Return (x, y) of the center of cell containing provided text 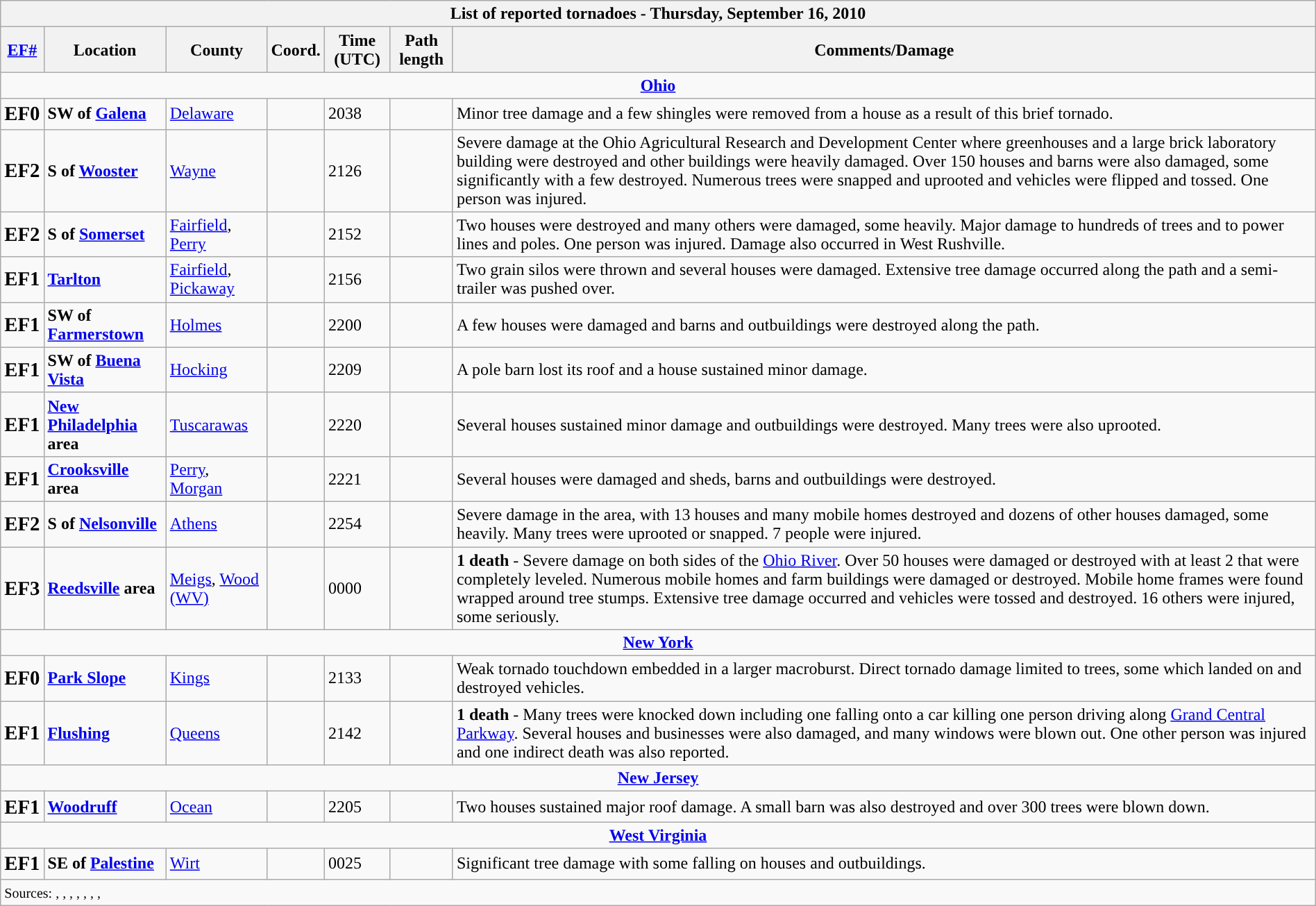
2152 (357, 235)
2142 (357, 733)
SE of Palestine (105, 864)
Path length (421, 50)
Crooksville area (105, 479)
Woodruff (105, 807)
2205 (357, 807)
County (217, 50)
2126 (357, 171)
EF# (22, 50)
Park Slope (105, 679)
Queens (217, 733)
Several houses were damaged and sheds, barns and outbuildings were destroyed. (884, 479)
Tarlton (105, 279)
Athens (217, 523)
SW of Galena (105, 114)
S of Nelsonville (105, 523)
2221 (357, 479)
Time (UTC) (357, 50)
Delaware (217, 114)
SW of Farmerstown (105, 325)
Flushing (105, 733)
Several houses sustained minor damage and outbuildings were destroyed. Many trees were also uprooted. (884, 424)
Significant tree damage with some falling on houses and outbuildings. (884, 864)
Tuscarawas (217, 424)
Perry, Morgan (217, 479)
Weak tornado touchdown embedded in a larger macroburst. Direct tornado damage limited to trees, some which landed on and destroyed vehicles. (884, 679)
New York (658, 643)
Sources: , , , , , , , (658, 892)
Meigs, Wood (WV) (217, 589)
0000 (357, 589)
S of Wooster (105, 171)
2156 (357, 279)
2220 (357, 424)
EF3 (22, 589)
2209 (357, 369)
A pole barn lost its roof and a house sustained minor damage. (884, 369)
Location (105, 50)
Hocking (217, 369)
List of reported tornadoes - Thursday, September 16, 2010 (658, 14)
New Philadelphia area (105, 424)
0025 (357, 864)
Kings (217, 679)
2133 (357, 679)
2038 (357, 114)
Comments/Damage (884, 50)
Two grain silos were thrown and several houses were damaged. Extensive tree damage occurred along the path and a semi-trailer was pushed over. (884, 279)
West Virginia (658, 835)
Minor tree damage and a few shingles were removed from a house as a result of this brief tornado. (884, 114)
Wayne (217, 171)
Ocean (217, 807)
Wirt (217, 864)
Coord. (296, 50)
Reedsville area (105, 589)
Two houses sustained major roof damage. A small barn was also destroyed and over 300 trees were blown down. (884, 807)
Ohio (658, 85)
S of Somerset (105, 235)
New Jersey (658, 778)
2200 (357, 325)
Fairfield, Pickaway (217, 279)
2254 (357, 523)
Holmes (217, 325)
Fairfield, Perry (217, 235)
A few houses were damaged and barns and outbuildings were destroyed along the path. (884, 325)
SW of Buena Vista (105, 369)
